Extract the [X, Y] coordinate from the center of the cell holding the provided text.  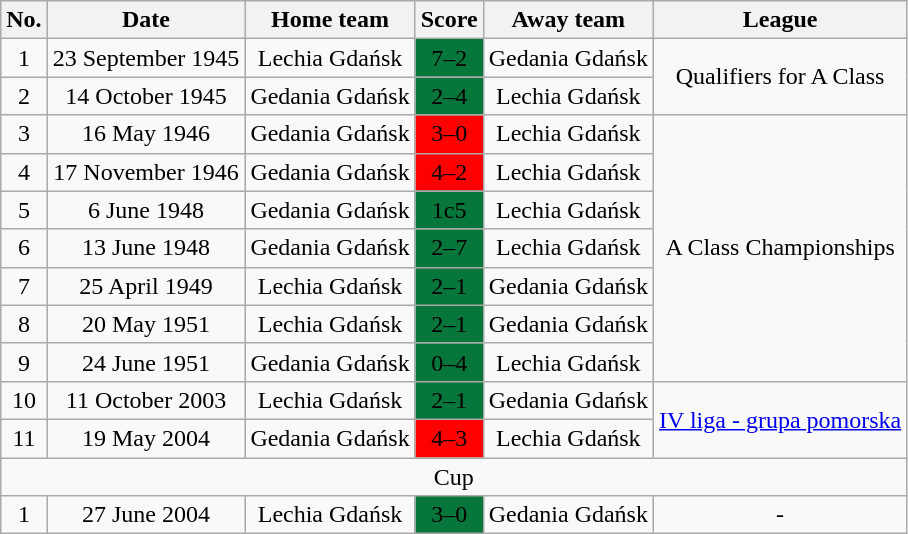
27 June 2004 [146, 515]
14 October 1945 [146, 96]
11 [24, 438]
1c5 [449, 210]
2 [24, 96]
10 [24, 400]
2–7 [449, 248]
7–2 [449, 58]
17 November 1946 [146, 172]
Score [449, 20]
19 May 2004 [146, 438]
23 September 1945 [146, 58]
- [780, 515]
7 [24, 286]
24 June 1951 [146, 362]
16 May 1946 [146, 134]
11 October 2003 [146, 400]
13 June 1948 [146, 248]
Cup [454, 477]
3 [24, 134]
Qualifiers for A Class [780, 77]
Home team [330, 20]
6 [24, 248]
20 May 1951 [146, 324]
4–2 [449, 172]
4 [24, 172]
No. [24, 20]
8 [24, 324]
9 [24, 362]
0–4 [449, 362]
5 [24, 210]
4–3 [449, 438]
League [780, 20]
Date [146, 20]
IV liga - grupa pomorska [780, 419]
Away team [568, 20]
A Class Championships [780, 248]
6 June 1948 [146, 210]
25 April 1949 [146, 286]
2–4 [449, 96]
